Pinpoint the cell where the given text exists, returning its [x, y] midpoint coordinate. 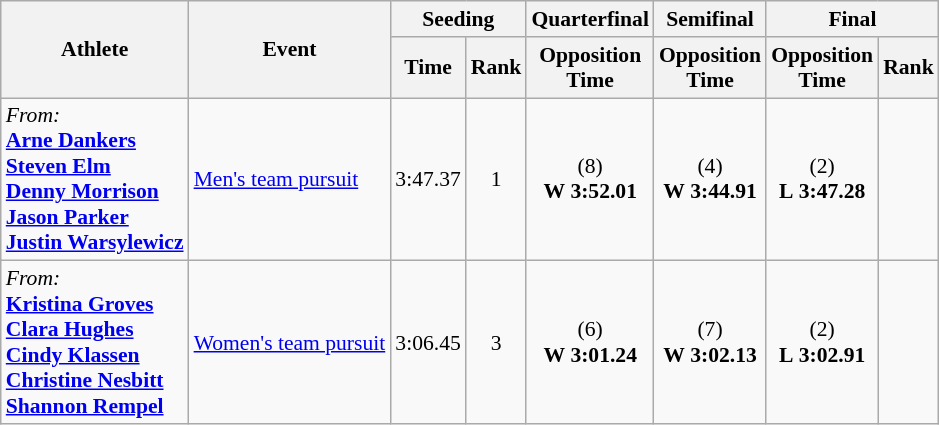
Athlete [95, 50]
3 [496, 342]
3:47.37 [428, 180]
Semifinal [710, 19]
(7)W 3:02.13 [710, 342]
(2)L 3:47.28 [822, 180]
Quarterfinal [590, 19]
(4)W 3:44.91 [710, 180]
(2)L 3:02.91 [822, 342]
Men's team pursuit [290, 180]
Event [290, 50]
1 [496, 180]
Women's team pursuit [290, 342]
3:06.45 [428, 342]
Seeding [458, 19]
Time [428, 68]
(6)W 3:01.24 [590, 342]
Final [852, 19]
From: Kristina GrovesClara HughesCindy KlassenChristine NesbittShannon Rempel [95, 342]
(8)W 3:52.01 [590, 180]
From: Arne DankersSteven ElmDenny MorrisonJason ParkerJustin Warsylewicz [95, 180]
